Detect which cell encompasses the target text, then output its (x, y) center coordinate. 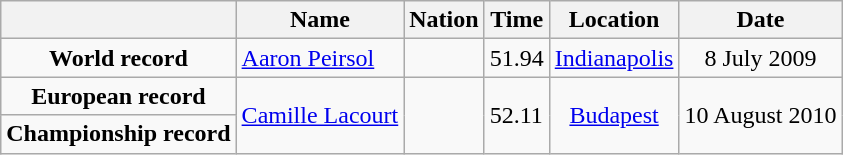
Location (614, 20)
Budapest (614, 115)
Time (516, 20)
Indianapolis (614, 58)
Camille Lacourt (320, 115)
8 July 2009 (760, 58)
Name (320, 20)
Nation (444, 20)
Date (760, 20)
Aaron Peirsol (320, 58)
World record (118, 58)
10 August 2010 (760, 115)
52.11 (516, 115)
European record (118, 96)
Championship record (118, 134)
51.94 (516, 58)
